Return (x, y) of the center of cell containing provided text 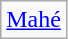
Mahé (34, 20)
